Search for the cell housing the specified text and yield its (X, Y) center coordinate. 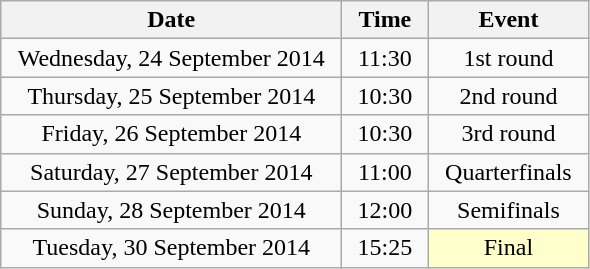
Saturday, 27 September 2014 (172, 172)
Tuesday, 30 September 2014 (172, 248)
Sunday, 28 September 2014 (172, 210)
11:30 (385, 58)
Friday, 26 September 2014 (172, 134)
12:00 (385, 210)
Time (385, 20)
Event (508, 20)
3rd round (508, 134)
Thursday, 25 September 2014 (172, 96)
15:25 (385, 248)
11:00 (385, 172)
Wednesday, 24 September 2014 (172, 58)
2nd round (508, 96)
Date (172, 20)
Final (508, 248)
1st round (508, 58)
Semifinals (508, 210)
Quarterfinals (508, 172)
